Search for the cell housing the specified text and yield its [x, y] center coordinate. 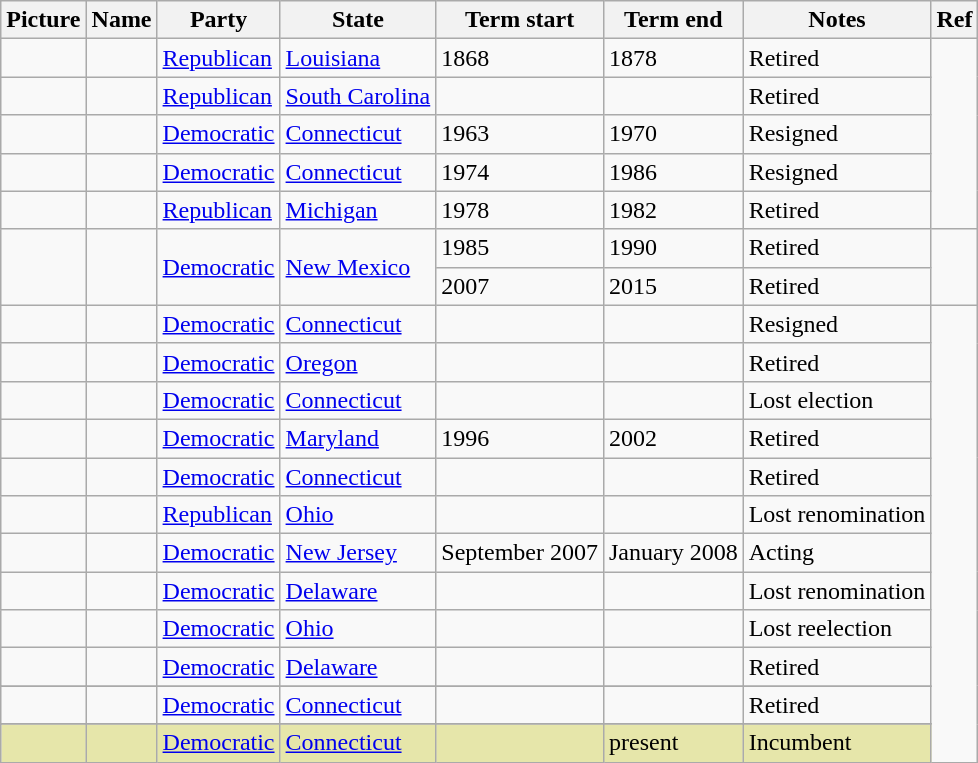
1996 [520, 438]
Term end [673, 20]
Acting [837, 553]
2002 [673, 438]
New Jersey [358, 553]
Name [122, 20]
1970 [673, 134]
January 2008 [673, 553]
Maryland [358, 438]
Incumbent [837, 743]
New Mexico [358, 267]
1982 [673, 210]
Picture [44, 20]
State [358, 20]
present [673, 743]
1878 [673, 58]
2007 [520, 286]
1986 [673, 172]
1985 [520, 248]
Lost reelection [837, 629]
September 2007 [520, 553]
1974 [520, 172]
Term start [520, 20]
Lost election [837, 400]
Oregon [358, 362]
Michigan [358, 210]
Party [218, 20]
1868 [520, 58]
1990 [673, 248]
1978 [520, 210]
South Carolina [358, 96]
2015 [673, 286]
Louisiana [358, 58]
Notes [837, 20]
Ref [954, 20]
1963 [520, 134]
